Scan for the cell matching the given text and deliver its [X, Y] coordinate at center. 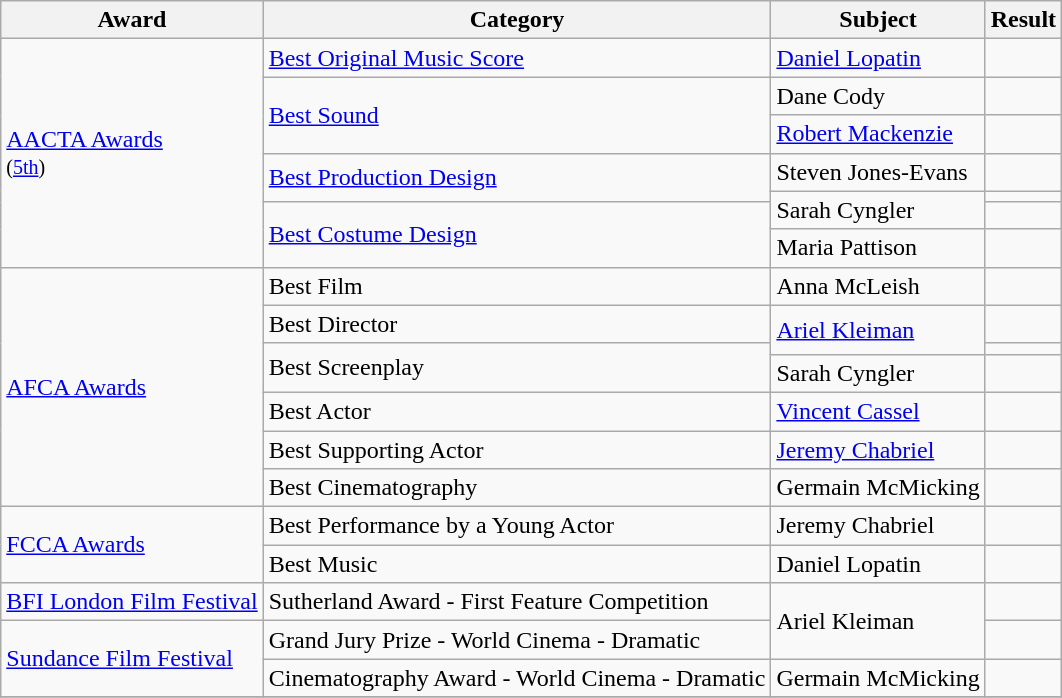
Category [517, 20]
Sundance Film Festival [132, 659]
Best Original Music Score [517, 58]
Maria Pattison [878, 248]
Best Director [517, 324]
Best Sound [517, 115]
AFCA Awards [132, 386]
Subject [878, 20]
Best Performance by a Young Actor [517, 526]
Vincent Cassel [878, 411]
AACTA Awards(5th) [132, 153]
Steven Jones-Evans [878, 172]
Best Production Design [517, 178]
Best Costume Design [517, 234]
Dane Cody [878, 96]
Anna McLeish [878, 286]
Best Music [517, 564]
Best Screenplay [517, 368]
Robert Mackenzie [878, 134]
Best Cinematography [517, 488]
Best Supporting Actor [517, 449]
FCCA Awards [132, 545]
Sutherland Award - First Feature Competition [517, 602]
Best Actor [517, 411]
Grand Jury Prize - World Cinema - Dramatic [517, 640]
Cinematography Award - World Cinema - Dramatic [517, 678]
Best Film [517, 286]
Result [1023, 20]
BFI London Film Festival [132, 602]
Award [132, 20]
